Return the [X, Y] coordinate for the center point of the cell that contains the specified text.  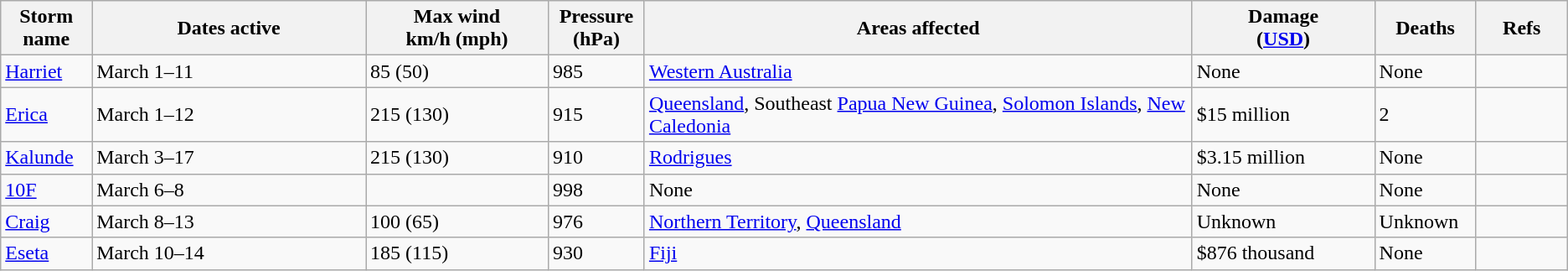
March 10–14 [230, 253]
100 (65) [457, 221]
Western Australia [918, 71]
Fiji [918, 253]
Craig [47, 221]
85 (50) [457, 71]
Damage(USD) [1283, 29]
Dates active [230, 29]
Northern Territory, Queensland [918, 221]
Rodrigues [918, 158]
Areas affected [918, 29]
10F [47, 190]
Queensland, Southeast Papua New Guinea, Solomon Islands, New Caledonia [918, 114]
March 8–13 [230, 221]
998 [596, 190]
March 6–8 [230, 190]
Storm name [47, 29]
March 1–11 [230, 71]
March 1–12 [230, 114]
985 [596, 71]
915 [596, 114]
Pressure(hPa) [596, 29]
Kalunde [47, 158]
$876 thousand [1283, 253]
$3.15 million [1283, 158]
910 [596, 158]
Max windkm/h (mph) [457, 29]
March 3–17 [230, 158]
2 [1426, 114]
Harriet [47, 71]
Eseta [47, 253]
976 [596, 221]
930 [596, 253]
$15 million [1283, 114]
185 (115) [457, 253]
Deaths [1426, 29]
Refs [1521, 29]
Erica [47, 114]
